For the text-containing cell, return its midpoint in [X, Y] coordinate format. 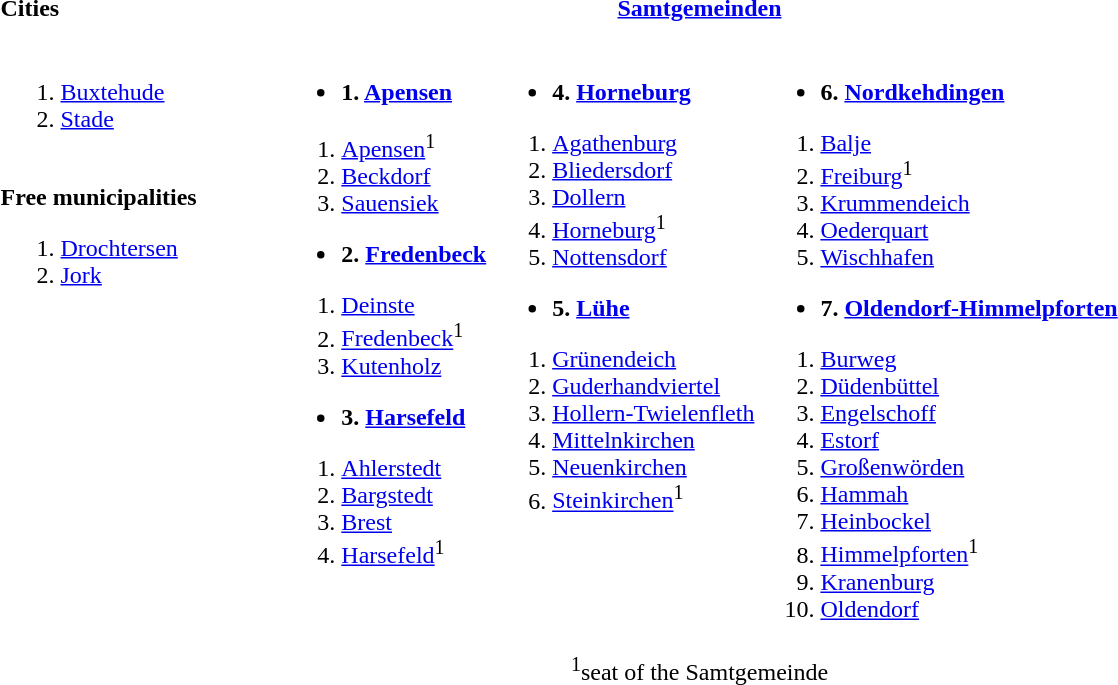
1. ApensenApensen1BeckdorfSauensiek2. FredenbeckDeinsteFredenbeck1Kutenholz3. HarsefeldAhlerstedtBargstedtBrestHarsefeld1 [384, 337]
